Find where the given text appears and provide that cell's center as (X, Y) coordinate. 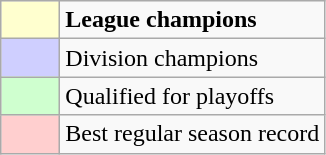
Division champions (192, 58)
Best regular season record (192, 134)
Qualified for playoffs (192, 96)
League champions (192, 20)
